Return (x, y) of the center of cell containing provided text 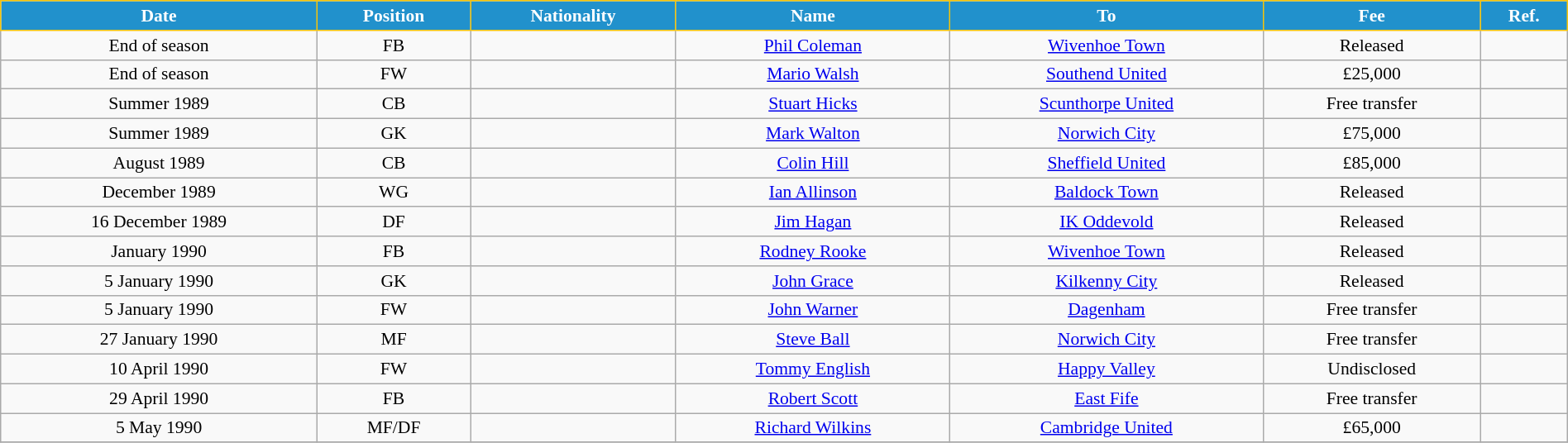
August 1989 (159, 163)
29 April 1990 (159, 398)
Dagenham (1107, 310)
Southend United (1107, 74)
£65,000 (1371, 428)
Mario Walsh (812, 74)
27 January 1990 (159, 340)
Ian Allinson (812, 193)
December 1989 (159, 193)
To (1107, 16)
16 December 1989 (159, 222)
MF (394, 340)
Mark Walton (812, 134)
Happy Valley (1107, 369)
Cambridge United (1107, 428)
IK Oddevold (1107, 222)
Stuart Hicks (812, 104)
Scunthorpe United (1107, 104)
Jim Hagan (812, 222)
£75,000 (1371, 134)
Phil Coleman (812, 45)
Tommy English (812, 369)
Richard Wilkins (812, 428)
10 April 1990 (159, 369)
John Warner (812, 310)
Undisclosed (1371, 369)
Robert Scott (812, 398)
Rodney Rooke (812, 251)
DF (394, 222)
Date (159, 16)
WG (394, 193)
£85,000 (1371, 163)
Position (394, 16)
East Fife (1107, 398)
Name (812, 16)
John Grace (812, 281)
Baldock Town (1107, 193)
Fee (1371, 16)
Kilkenny City (1107, 281)
January 1990 (159, 251)
Nationality (574, 16)
5 May 1990 (159, 428)
Colin Hill (812, 163)
Steve Ball (812, 340)
Ref. (1523, 16)
Sheffield United (1107, 163)
MF/DF (394, 428)
£25,000 (1371, 74)
